From the cell containing the given text, extract its center point as (X, Y) coordinate. 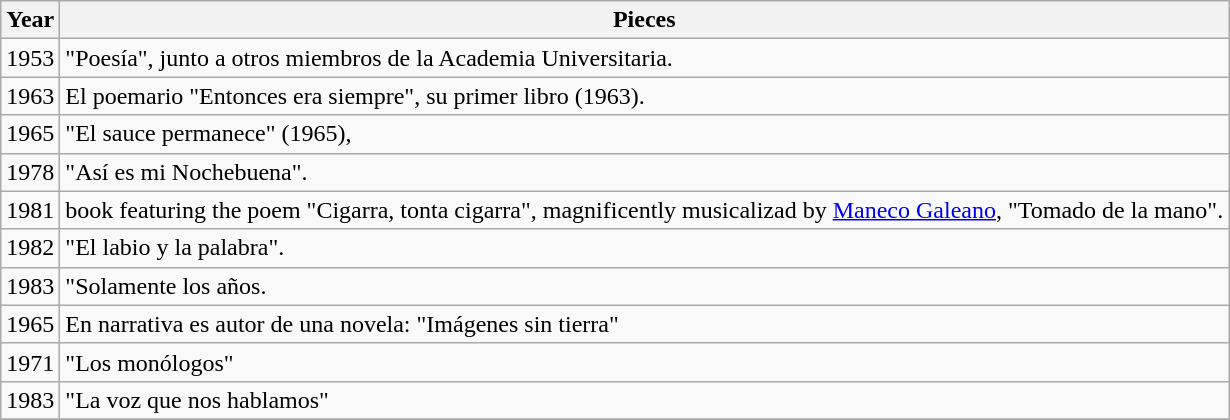
El poemario "Entonces era siempre", su primer libro (1963). (644, 96)
1971 (30, 362)
"Así es mi Nochebuena". (644, 172)
1963 (30, 96)
"Poesía", junto a otros miembros de la Academia Universitaria. (644, 58)
"Los monólogos" (644, 362)
Pieces (644, 20)
"Solamente los años. (644, 286)
"La voz que nos hablamos" (644, 400)
En narrativa es autor de una novela: "Imágenes sin tierra" (644, 324)
book featuring the poem "Cigarra, tonta cigarra", magnificently musicalizad by Maneco Galeano, "Tomado de la mano". (644, 210)
1982 (30, 248)
1981 (30, 210)
"El labio y la palabra". (644, 248)
Year (30, 20)
"El sauce permanece" (1965), (644, 134)
1978 (30, 172)
1953 (30, 58)
